Locate the cell with the specified text and output its [x, y] center coordinate. 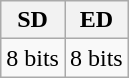
SD [33, 20]
ED [96, 20]
